Identify which cell holds the provided text, then report its (X, Y) central coordinate. 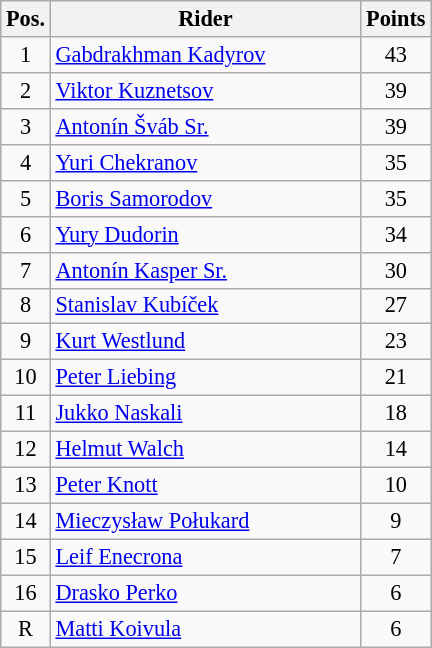
Jukko Naskali (205, 414)
Gabdrakhman Kadyrov (205, 55)
Peter Liebing (205, 378)
23 (396, 342)
30 (396, 270)
27 (396, 306)
16 (26, 593)
Stanislav Kubíček (205, 306)
Antonín Šváb Sr. (205, 126)
Helmut Walch (205, 450)
Points (396, 19)
R (26, 629)
2 (26, 90)
12 (26, 450)
Rider (205, 19)
Leif Enecrona (205, 557)
18 (396, 414)
Viktor Kuznetsov (205, 90)
3 (26, 126)
11 (26, 414)
Boris Samorodov (205, 198)
Kurt Westlund (205, 342)
8 (26, 306)
Matti Koivula (205, 629)
Pos. (26, 19)
Mieczysław Połukard (205, 521)
Drasko Perko (205, 593)
4 (26, 162)
Antonín Kasper Sr. (205, 270)
1 (26, 55)
43 (396, 55)
Yury Dudorin (205, 234)
15 (26, 557)
21 (396, 378)
5 (26, 198)
13 (26, 485)
Peter Knott (205, 485)
34 (396, 234)
Yuri Chekranov (205, 162)
